From the cell containing the given text, extract its center point as (x, y) coordinate. 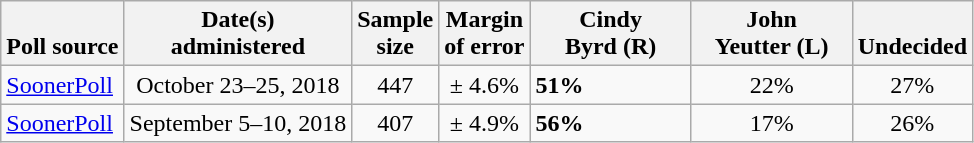
56% (610, 123)
October 23–25, 2018 (238, 85)
51% (610, 85)
Samplesize (396, 34)
26% (912, 123)
407 (396, 123)
JohnYeutter (L) (772, 34)
CindyByrd (R) (610, 34)
22% (772, 85)
± 4.6% (484, 85)
447 (396, 85)
Poll source (62, 34)
17% (772, 123)
September 5–10, 2018 (238, 123)
27% (912, 85)
Marginof error (484, 34)
Date(s)administered (238, 34)
± 4.9% (484, 123)
Undecided (912, 34)
